For the text-containing cell, return its midpoint in [X, Y] coordinate format. 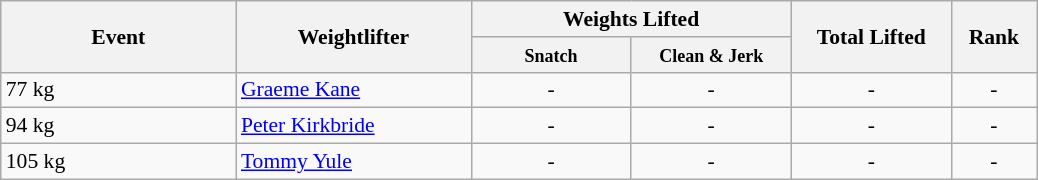
Rank [994, 36]
Weights Lifted [631, 19]
Clean & Jerk [711, 55]
Peter Kirkbride [354, 126]
94 kg [118, 126]
Tommy Yule [354, 162]
Graeme Kane [354, 90]
Total Lifted [871, 36]
77 kg [118, 90]
Event [118, 36]
105 kg [118, 162]
Weightlifter [354, 36]
Snatch [551, 55]
